Output the (x, y) coordinate of the center of the cell containing the given text.  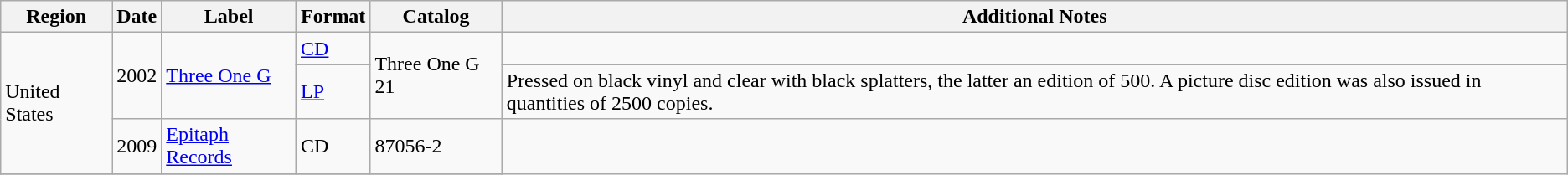
87056-2 (436, 146)
United States (57, 103)
Three One G 21 (436, 75)
2002 (137, 75)
Additional Notes (1034, 17)
Catalog (436, 17)
Three One G (230, 75)
Format (333, 17)
LP (333, 92)
Epitaph Records (230, 146)
Region (57, 17)
Date (137, 17)
2009 (137, 146)
Label (230, 17)
